Detect which cell encompasses the target text, then output its (x, y) center coordinate. 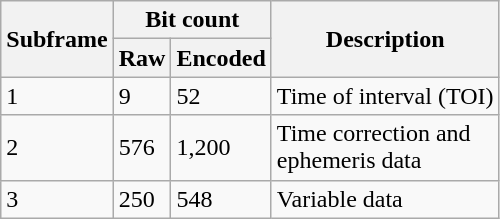
Time of interval (TOI) (385, 96)
Description (385, 39)
3 (57, 199)
Encoded (221, 58)
52 (221, 96)
2 (57, 148)
250 (142, 199)
548 (221, 199)
Variable data (385, 199)
1 (57, 96)
1,200 (221, 148)
Subframe (57, 39)
Time correction andephemeris data (385, 148)
Bit count (192, 20)
Raw (142, 58)
9 (142, 96)
576 (142, 148)
